Detect which cell encompasses the target text, then output its [X, Y] center coordinate. 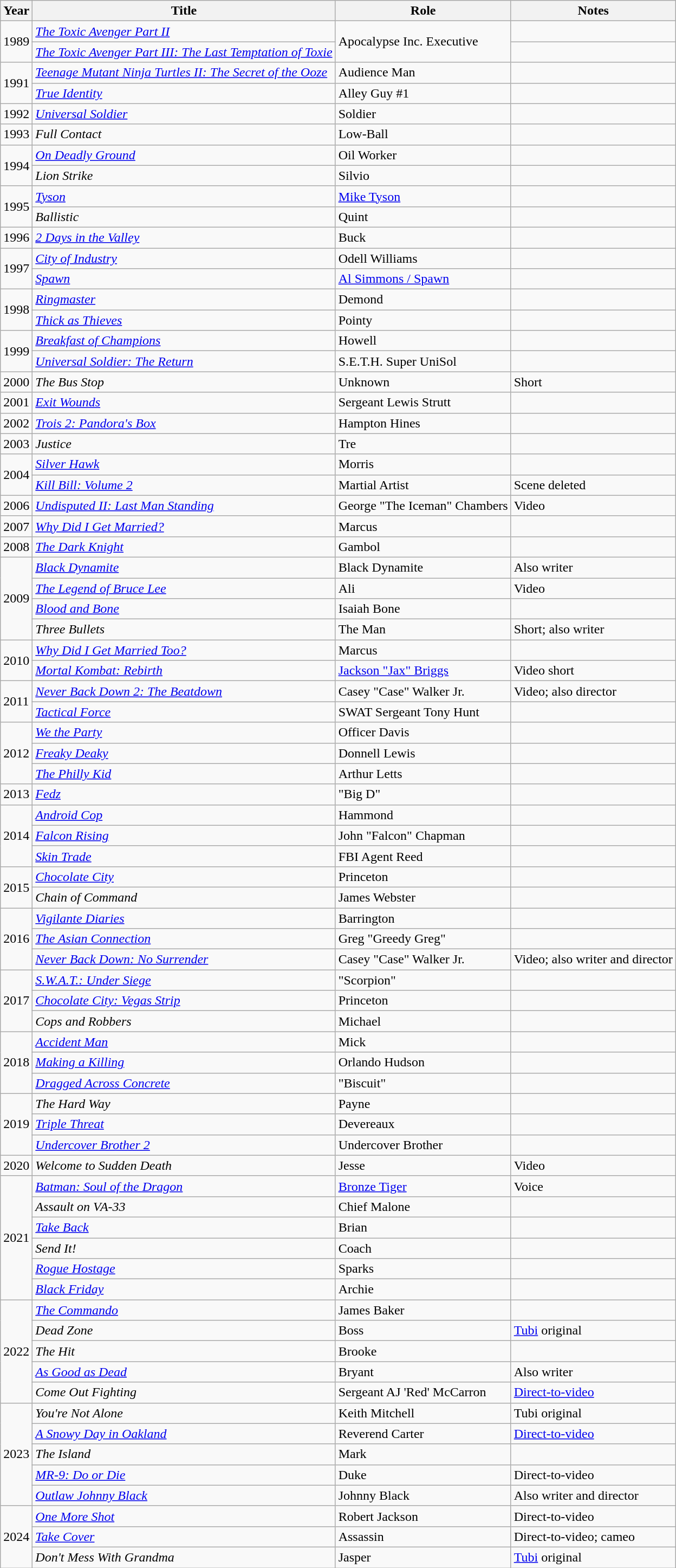
Low-Ball [423, 134]
Donnell Lewis [423, 753]
The Dark Knight [184, 547]
The Hard Way [184, 1104]
MR-9: Do or Die [184, 1475]
Sergeant AJ 'Red' McCarron [423, 1392]
2013 [16, 794]
Chocolate City: Vegas Strip [184, 1001]
Blood and Bone [184, 609]
Keith Mitchell [423, 1413]
Oil Worker [423, 155]
Officer Davis [423, 733]
1995 [16, 206]
2019 [16, 1124]
S.W.A.T.: Under Siege [184, 980]
Chief Malone [423, 1207]
City of Industry [184, 258]
1996 [16, 237]
Android Cop [184, 815]
The Asian Connection [184, 939]
Howell [423, 341]
Mortal Kombat: Rebirth [184, 671]
Bryant [423, 1372]
"Biscuit" [423, 1083]
2014 [16, 835]
Audience Man [423, 73]
Making a Killing [184, 1062]
The Legend of Bruce Lee [184, 588]
We the Party [184, 733]
Unknown [423, 382]
Thick as Thieves [184, 320]
Scene deleted [593, 485]
Batman: Soul of the Dragon [184, 1186]
Arthur Letts [423, 774]
Universal Soldier: The Return [184, 361]
Full Contact [184, 134]
2015 [16, 887]
Duke [423, 1475]
Undisputed II: Last Man Standing [184, 506]
Gambol [423, 547]
1989 [16, 42]
2002 [16, 423]
Kill Bill: Volume 2 [184, 485]
Tactical Force [184, 712]
Boss [423, 1331]
The Toxic Avenger Part III: The Last Temptation of Toxie [184, 52]
Rogue Hostage [184, 1269]
Jesse [423, 1165]
Buck [423, 237]
True Identity [184, 93]
Why Did I Get Married Too? [184, 650]
2006 [16, 506]
2007 [16, 526]
Tre [423, 444]
Outlaw Johnny Black [184, 1495]
Voice [593, 1186]
"Scorpion" [423, 980]
Dead Zone [184, 1331]
Take Cover [184, 1537]
Hampton Hines [423, 423]
The Commando [184, 1310]
2012 [16, 753]
Year [16, 11]
George "The Iceman" Chambers [423, 506]
Assassin [423, 1537]
Isaiah Bone [423, 609]
Never Back Down 2: The Beatdown [184, 691]
Al Simmons / Spawn [423, 279]
Video short [593, 671]
2021 [16, 1237]
Assault on VA-33 [184, 1207]
Brian [423, 1227]
Coach [423, 1248]
Accident Man [184, 1042]
2020 [16, 1165]
Why Did I Get Married? [184, 526]
Sergeant Lewis Strutt [423, 403]
Silvio [423, 176]
Archie [423, 1290]
Tyson [184, 196]
Johnny Black [423, 1495]
2016 [16, 939]
Title [184, 11]
2011 [16, 702]
John "Falcon" Chapman [423, 835]
Reverend Carter [423, 1434]
Demond [423, 300]
Take Back [184, 1227]
Chocolate City [184, 877]
Alley Guy #1 [423, 93]
Freaky Deaky [184, 753]
"Big D" [423, 794]
Never Back Down: No Surrender [184, 960]
Skin Trade [184, 856]
Robert Jackson [423, 1516]
Direct-to-video; cameo [593, 1537]
Lion Strike [184, 176]
Short [593, 382]
The Hit [184, 1351]
Dragged Across Concrete [184, 1083]
1999 [16, 351]
The Toxic Avenger Part II [184, 31]
Send It! [184, 1248]
Chain of Command [184, 897]
1997 [16, 269]
Morris [423, 464]
2004 [16, 475]
Short; also writer [593, 630]
Video; also director [593, 691]
2024 [16, 1537]
SWAT Sergeant Tony Hunt [423, 712]
Notes [593, 11]
Mark [423, 1454]
1994 [16, 165]
Don't Mess With Grandma [184, 1557]
2017 [16, 1001]
Odell Williams [423, 258]
Video; also writer and director [593, 960]
Bronze Tiger [423, 1186]
Orlando Hudson [423, 1062]
Come Out Fighting [184, 1392]
Payne [423, 1104]
Soldier [423, 114]
Triple Threat [184, 1124]
Quint [423, 217]
Mike Tyson [423, 196]
2003 [16, 444]
James Webster [423, 897]
Fedz [184, 794]
Teenage Mutant Ninja Turtles II: The Secret of the Ooze [184, 73]
2008 [16, 547]
Devereaux [423, 1124]
Black Friday [184, 1290]
1992 [16, 114]
Michael [423, 1021]
Vigilante Diaries [184, 918]
Pointy [423, 320]
Jackson "Jax" Briggs [423, 671]
2022 [16, 1351]
Barrington [423, 918]
Silver Hawk [184, 464]
Also writer and director [593, 1495]
Breakfast of Champions [184, 341]
Spawn [184, 279]
2018 [16, 1062]
Apocalypse Inc. Executive [423, 42]
Brooke [423, 1351]
2000 [16, 382]
Jasper [423, 1557]
On Deadly Ground [184, 155]
Ringmaster [184, 300]
Justice [184, 444]
The Man [423, 630]
2010 [16, 660]
2023 [16, 1454]
One More Shot [184, 1516]
Ali [423, 588]
As Good as Dead [184, 1372]
FBI Agent Reed [423, 856]
S.E.T.H. Super UniSol [423, 361]
1998 [16, 310]
The Bus Stop [184, 382]
You're Not Alone [184, 1413]
Undercover Brother [423, 1145]
Cops and Robbers [184, 1021]
Welcome to Sudden Death [184, 1165]
Exit Wounds [184, 403]
Hammond [423, 815]
James Baker [423, 1310]
Sparks [423, 1269]
Three Bullets [184, 630]
Mick [423, 1042]
Greg "Greedy Greg" [423, 939]
Undercover Brother 2 [184, 1145]
2 Days in the Valley [184, 237]
1993 [16, 134]
Universal Soldier [184, 114]
2009 [16, 598]
1991 [16, 83]
A Snowy Day in Oakland [184, 1434]
Martial Artist [423, 485]
The Philly Kid [184, 774]
Role [423, 11]
Trois 2: Pandora's Box [184, 423]
The Island [184, 1454]
2001 [16, 403]
Ballistic [184, 217]
Falcon Rising [184, 835]
